Provide the (X, Y) coordinate of the cell's center where the given text is located.  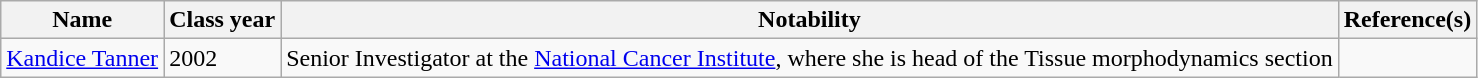
Senior Investigator at the National Cancer Institute, where she is head of the Tissue morphodynamics section (810, 58)
Name (82, 20)
Class year (222, 20)
Notability (810, 20)
2002 (222, 58)
Kandice Tanner (82, 58)
Reference(s) (1408, 20)
